Pinpoint the cell where the given text exists, returning its [x, y] midpoint coordinate. 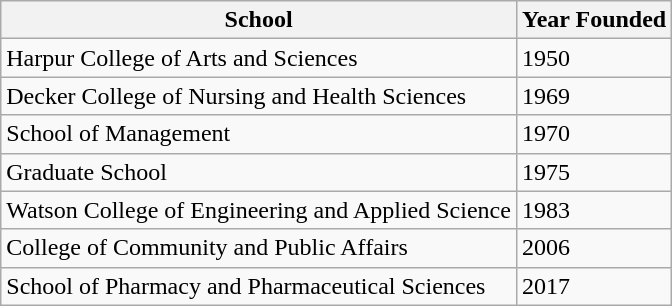
Year Founded [594, 20]
1969 [594, 96]
1970 [594, 134]
1983 [594, 210]
Watson College of Engineering and Applied Science [259, 210]
2006 [594, 248]
1950 [594, 58]
Graduate School [259, 172]
Decker College of Nursing and Health Sciences [259, 96]
1975 [594, 172]
College of Community and Public Affairs [259, 248]
2017 [594, 286]
School of Pharmacy and Pharmaceutical Sciences [259, 286]
Harpur College of Arts and Sciences [259, 58]
School [259, 20]
School of Management [259, 134]
